Determine the (x, y) coordinate at the center of the cell enclosing the given text.  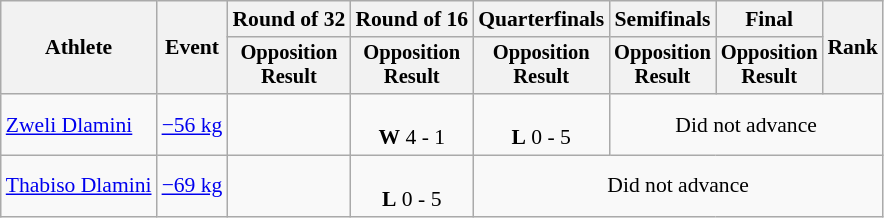
−69 kg (192, 186)
Round of 32 (288, 19)
Athlete (79, 48)
Round of 16 (412, 19)
Event (192, 48)
−56 kg (192, 124)
Semifinals (662, 19)
Final (770, 19)
Thabiso Dlamini (79, 186)
Rank (852, 48)
Zweli Dlamini (79, 124)
Quarterfinals (541, 19)
W 4 - 1 (412, 124)
